Return [X, Y] of the center of cell containing provided text 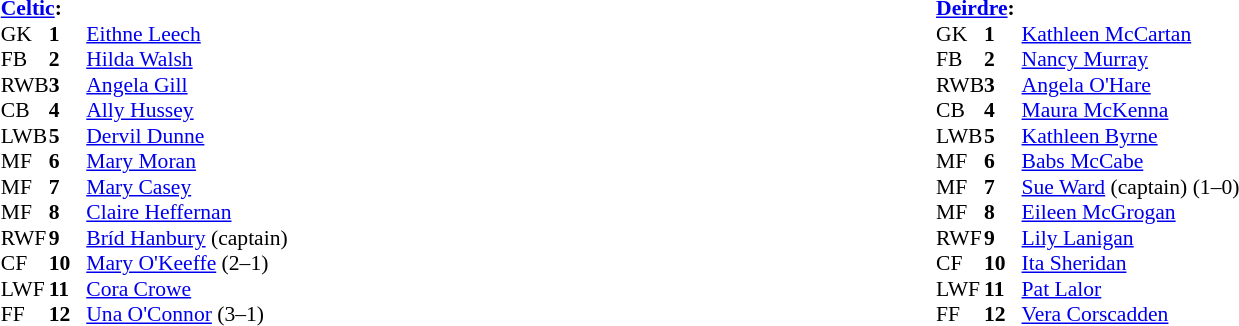
Mary Casey [186, 187]
Mary Moran [186, 161]
Bríd Hanbury (captain) [186, 238]
Mary O'Keeffe (2–1) [186, 263]
Dervil Dunne [186, 136]
Claire Heffernan [186, 213]
Cora Crowe [186, 289]
Hilda Walsh [186, 59]
Angela Gill [186, 85]
Ally Hussey [186, 111]
Eithne Leech [186, 34]
